From the cell containing the given text, extract its center point as [x, y] coordinate. 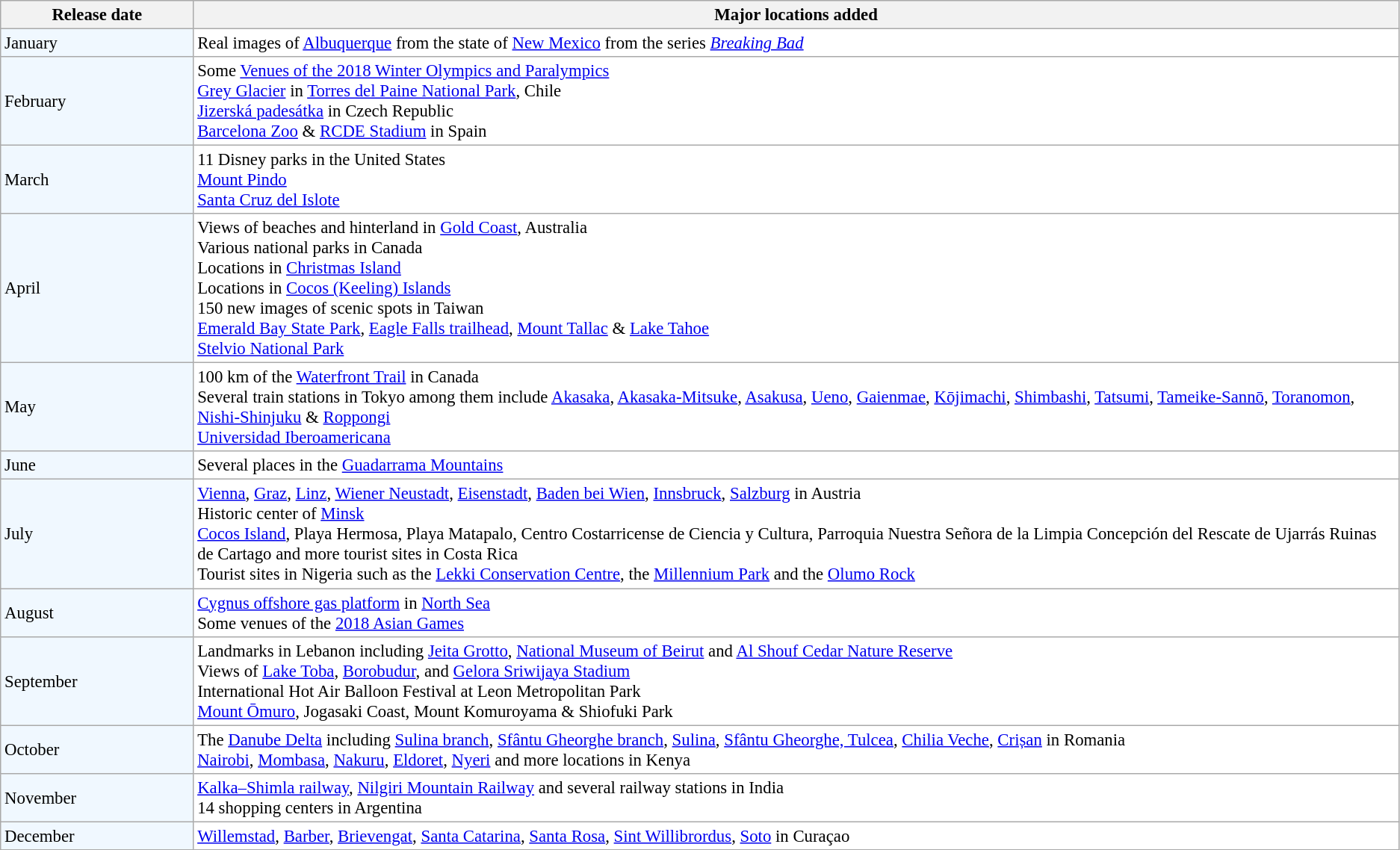
Major locations added [796, 15]
April [97, 288]
Cygnus offshore gas platform in North Sea Some venues of the 2018 Asian Games [796, 612]
Several places in the Guadarrama Mountains [796, 465]
Release date [97, 15]
Real images of Albuquerque from the state of New Mexico from the series Breaking Bad [796, 43]
March [97, 180]
August [97, 612]
11 Disney parks in the United States Mount Pindo Santa Cruz del Islote [796, 180]
Willemstad, Barber, Brievengat, Santa Catarina, Santa Rosa, Sint Willibrordus, Soto in Curaçao [796, 836]
September [97, 681]
July [97, 534]
October [97, 750]
June [97, 465]
December [97, 836]
February [97, 102]
Kalka–Shimla railway, Nilgiri Mountain Railway and several railway stations in India 14 shopping centers in Argentina [796, 798]
November [97, 798]
May [97, 408]
January [97, 43]
